Find where the given text appears and provide that cell's center as (X, Y) coordinate. 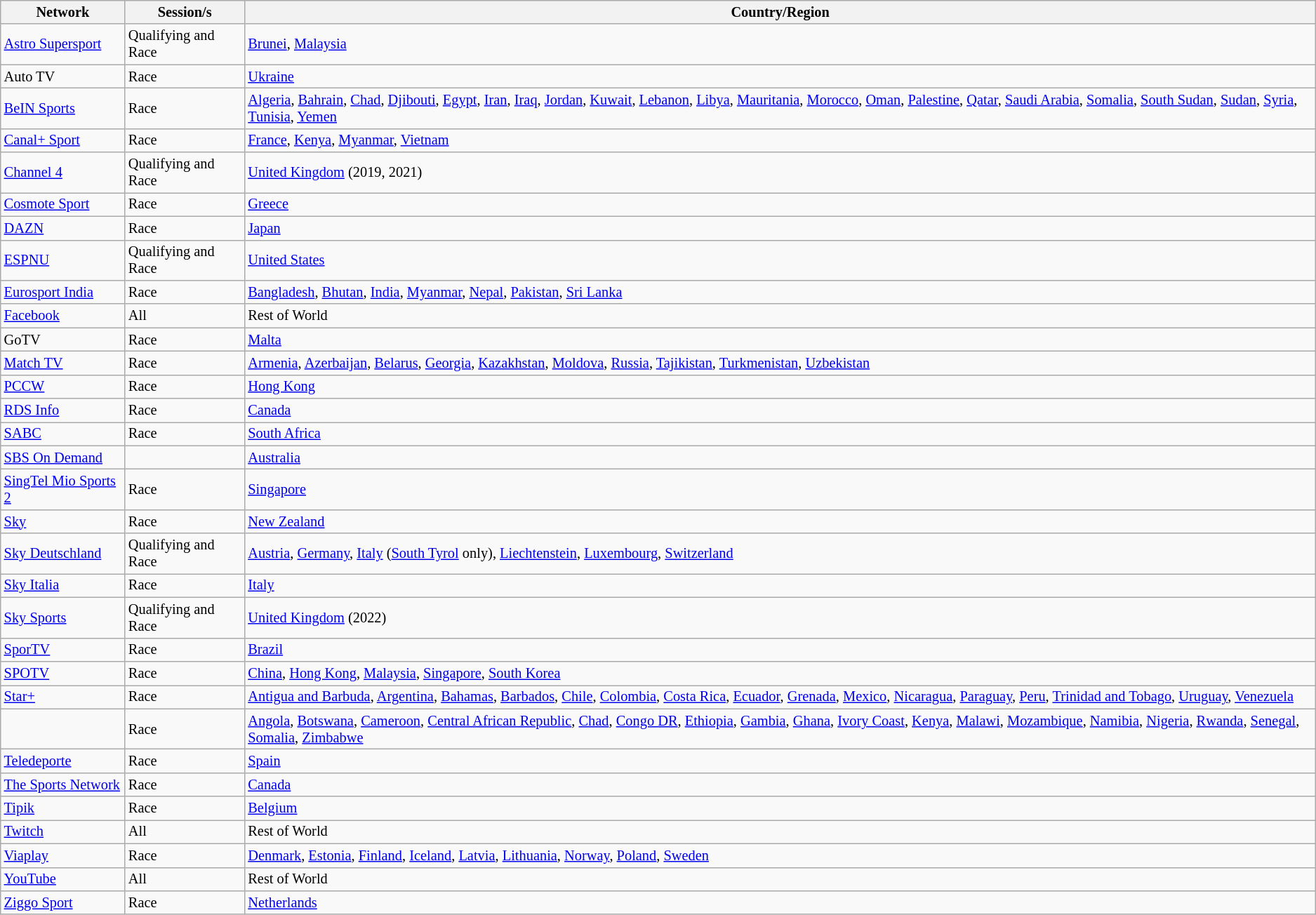
Auto TV (63, 76)
Belgium (780, 808)
Austria, Germany, Italy (South Tyrol only), Liechtenstein, Luxembourg, Switzerland (780, 554)
DAZN (63, 228)
Spain (780, 761)
Star+ (63, 697)
Ziggo Sport (63, 902)
China, Hong Kong, Malaysia, Singapore, South Korea (780, 673)
Eurosport India (63, 292)
Denmark, Estonia, Finland, Iceland, Latvia, Lithuania, Norway, Poland, Sweden (780, 855)
Session/s (185, 12)
Bangladesh, Bhutan, India, Myanmar, Nepal, Pakistan, Sri Lanka (780, 292)
YouTube (63, 879)
Match TV (63, 363)
Brunei, Malaysia (780, 44)
GoTV (63, 340)
Tipik (63, 808)
PCCW (63, 387)
SingTel Mio Sports 2 (63, 489)
ESPNU (63, 260)
Hong Kong (780, 387)
Armenia, Azerbaijan, Belarus, Georgia, Kazakhstan, Moldova, Russia, Tajikistan, Turkmenistan, Uzbekistan (780, 363)
SPOTV (63, 673)
Italy (780, 585)
Channel 4 (63, 173)
SBS On Demand (63, 457)
BeIN Sports (63, 108)
SABC (63, 434)
Twitch (63, 831)
Network (63, 12)
United Kingdom (2022) (780, 617)
SporTV (63, 650)
Ukraine (780, 76)
RDS Info (63, 410)
Country/Region (780, 12)
Japan (780, 228)
New Zealand (780, 521)
Greece (780, 204)
Malta (780, 340)
Teledeporte (63, 761)
Viaplay (63, 855)
Canal+ Sport (63, 140)
Astro Supersport (63, 44)
Netherlands (780, 902)
Brazil (780, 650)
France, Kenya, Myanmar, Vietnam (780, 140)
Cosmote Sport (63, 204)
Singapore (780, 489)
Sky (63, 521)
Sky Sports (63, 617)
Facebook (63, 316)
The Sports Network (63, 784)
Sky Italia (63, 585)
United States (780, 260)
South Africa (780, 434)
Sky Deutschland (63, 554)
United Kingdom (2019, 2021) (780, 173)
Australia (780, 457)
